Find where the given text appears and provide that cell's center as [X, Y] coordinate. 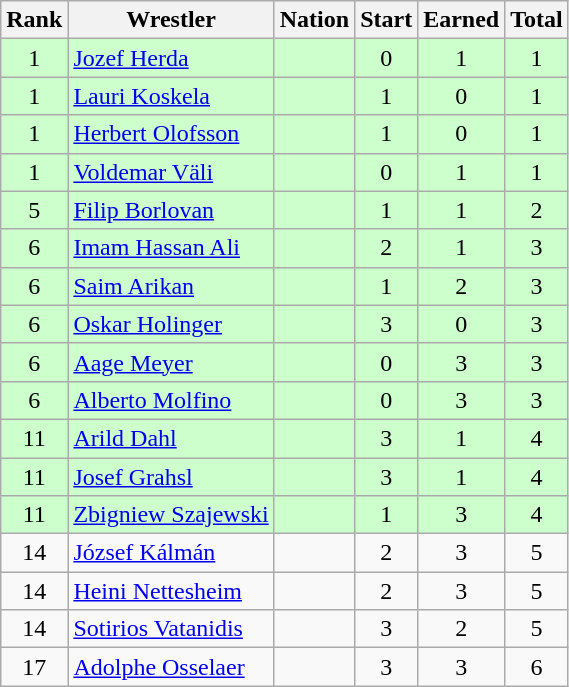
Saim Arikan [171, 286]
Adolphe Osselaer [171, 667]
Start [386, 20]
Voldemar Väli [171, 172]
Alberto Molfino [171, 400]
Heini Nettesheim [171, 591]
Jozef Herda [171, 58]
Rank [34, 20]
Arild Dahl [171, 438]
Josef Grahsl [171, 477]
Earned [462, 20]
Wrestler [171, 20]
József Kálmán [171, 553]
Oskar Holinger [171, 324]
Zbigniew Szajewski [171, 515]
Filip Borlovan [171, 210]
Nation [314, 20]
Lauri Koskela [171, 96]
Imam Hassan Ali [171, 248]
Total [537, 20]
17 [34, 667]
Herbert Olofsson [171, 134]
Aage Meyer [171, 362]
Sotirios Vatanidis [171, 629]
